Capture the cell that displays the provided text and extract its [X, Y] central coordinate. 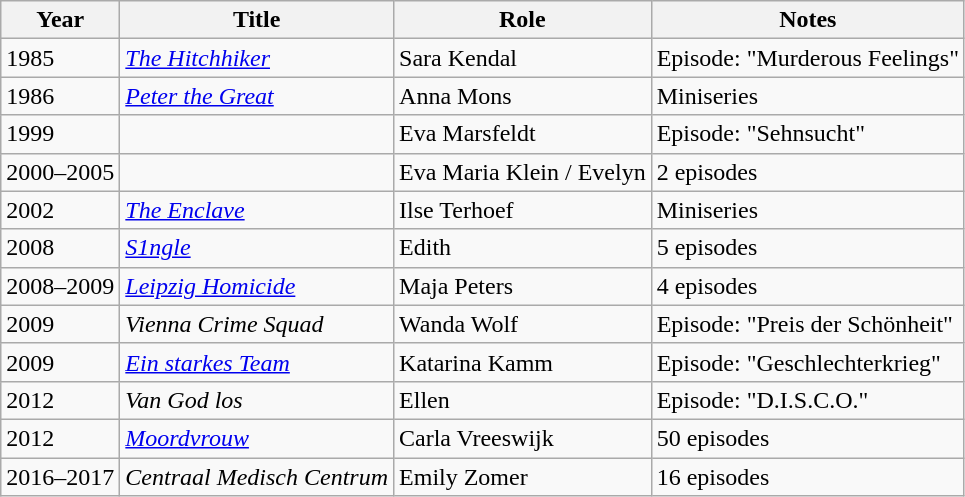
Peter the Great [257, 96]
16 episodes [808, 477]
Emily Zomer [523, 477]
Episode: "Murderous Feelings" [808, 58]
2000–2005 [60, 172]
2002 [60, 210]
Ellen [523, 400]
Role [523, 20]
Episode: "D.I.S.C.O." [808, 400]
Edith [523, 248]
Eva Maria Klein / Evelyn [523, 172]
Episode: "Geschlechterkrieg" [808, 362]
4 episodes [808, 286]
Title [257, 20]
Sara Kendal [523, 58]
Wanda Wolf [523, 324]
Katarina Kamm [523, 362]
Ein starkes Team [257, 362]
1999 [60, 134]
Leipzig Homicide [257, 286]
1985 [60, 58]
Ilse Terhoef [523, 210]
S1ngle [257, 248]
The Hitchhiker [257, 58]
2 episodes [808, 172]
5 episodes [808, 248]
Episode: "Sehnsucht" [808, 134]
2008–2009 [60, 286]
Episode: "Preis der Schönheit" [808, 324]
The Enclave [257, 210]
Notes [808, 20]
Carla Vreeswijk [523, 438]
1986 [60, 96]
Eva Marsfeldt [523, 134]
Moordvrouw [257, 438]
Centraal Medisch Centrum [257, 477]
2016–2017 [60, 477]
Van God los [257, 400]
2008 [60, 248]
Anna Mons [523, 96]
Year [60, 20]
Maja Peters [523, 286]
50 episodes [808, 438]
Vienna Crime Squad [257, 324]
